Determine the (x, y) coordinate at the center of the cell enclosing the given text.  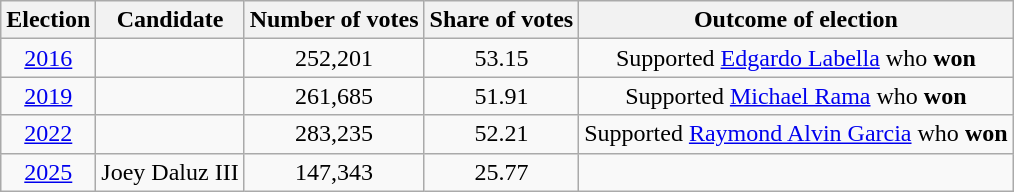
283,235 (334, 134)
Supported Edgardo Labella who won (796, 58)
Share of votes (502, 20)
Supported Michael Rama who won (796, 96)
Joey Daluz III (170, 172)
Election (48, 20)
Number of votes (334, 20)
Outcome of election (796, 20)
2019 (48, 96)
Supported Raymond Alvin Garcia who won (796, 134)
51.91 (502, 96)
2016 (48, 58)
252,201 (334, 58)
25.77 (502, 172)
Candidate (170, 20)
2022 (48, 134)
147,343 (334, 172)
2025 (48, 172)
52.21 (502, 134)
53.15 (502, 58)
261,685 (334, 96)
